Locate the cell with the specified text and output its [x, y] center coordinate. 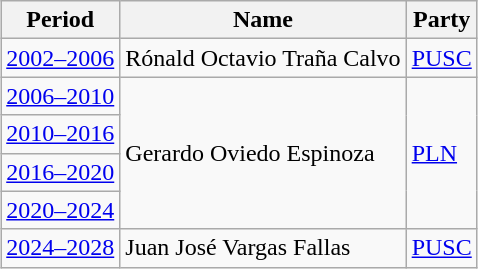
2024–2028 [60, 248]
2020–2024 [60, 210]
Period [60, 20]
2010–2016 [60, 134]
Name [263, 20]
Rónald Octavio Traña Calvo [263, 58]
PLN [442, 153]
2016–2020 [60, 172]
2002–2006 [60, 58]
Party [442, 20]
Gerardo Oviedo Espinoza [263, 153]
Juan José Vargas Fallas [263, 248]
2006–2010 [60, 96]
